Search for the cell housing the specified text and yield its (X, Y) center coordinate. 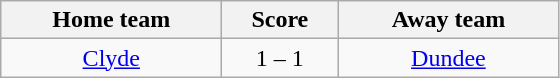
Away team (448, 20)
1 – 1 (280, 58)
Home team (112, 20)
Dundee (448, 58)
Clyde (112, 58)
Score (280, 20)
